Search for the cell housing the specified text and yield its (x, y) center coordinate. 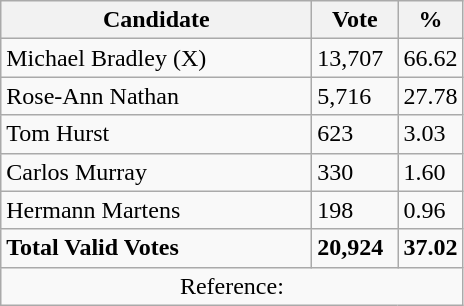
Tom Hurst (156, 134)
13,707 (355, 58)
198 (355, 210)
Reference: (232, 286)
Vote (355, 20)
27.78 (430, 96)
Candidate (156, 20)
5,716 (355, 96)
Total Valid Votes (156, 248)
623 (355, 134)
Rose-Ann Nathan (156, 96)
0.96 (430, 210)
1.60 (430, 172)
% (430, 20)
Carlos Murray (156, 172)
Hermann Martens (156, 210)
330 (355, 172)
37.02 (430, 248)
3.03 (430, 134)
Michael Bradley (X) (156, 58)
20,924 (355, 248)
66.62 (430, 58)
